Output the [X, Y] coordinate of the center of the cell containing the given text.  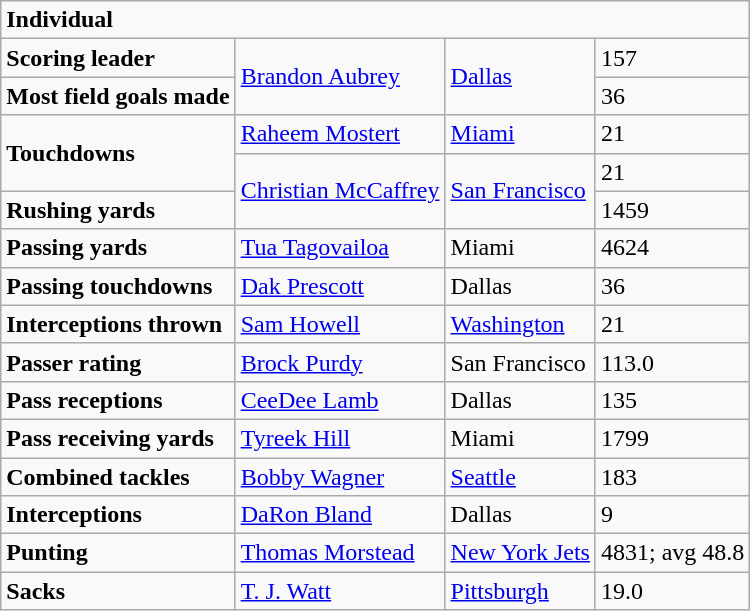
Tyreek Hill [340, 438]
Christian McCaffrey [340, 191]
Rushing yards [118, 210]
4624 [672, 248]
135 [672, 400]
Combined tackles [118, 477]
Interceptions thrown [118, 324]
Pittsburgh [520, 591]
Pass receptions [118, 400]
Sacks [118, 591]
1459 [672, 210]
1799 [672, 438]
9 [672, 515]
Pass receiving yards [118, 438]
CeeDee Lamb [340, 400]
4831; avg 48.8 [672, 553]
Individual [376, 20]
New York Jets [520, 553]
Most field goals made [118, 96]
Thomas Morstead [340, 553]
Seattle [520, 477]
Passer rating [118, 362]
19.0 [672, 591]
Raheem Mostert [340, 134]
183 [672, 477]
Washington [520, 324]
Sam Howell [340, 324]
T. J. Watt [340, 591]
Punting [118, 553]
Interceptions [118, 515]
Dak Prescott [340, 286]
Bobby Wagner [340, 477]
Passing yards [118, 248]
Brock Purdy [340, 362]
157 [672, 58]
Passing touchdowns [118, 286]
Brandon Aubrey [340, 77]
113.0 [672, 362]
Scoring leader [118, 58]
Touchdowns [118, 153]
DaRon Bland [340, 515]
Tua Tagovailoa [340, 248]
